Return the [x, y] coordinate for the center point of the cell that contains the specified text.  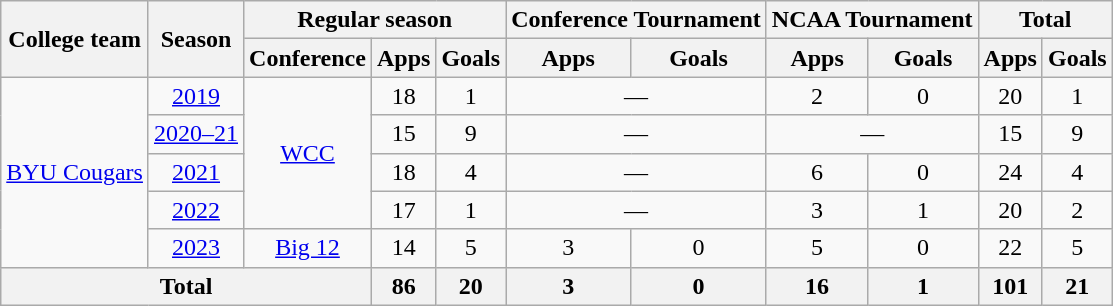
Season [196, 39]
Big 12 [308, 248]
6 [817, 172]
22 [1010, 248]
14 [403, 248]
17 [403, 210]
BYU Cougars [75, 172]
WCC [308, 153]
16 [817, 286]
Regular season [375, 20]
College team [75, 39]
24 [1010, 172]
2020–21 [196, 134]
NCAA Tournament [872, 20]
2023 [196, 248]
Conference [308, 58]
2019 [196, 96]
86 [403, 286]
2021 [196, 172]
21 [1077, 286]
2022 [196, 210]
Conference Tournament [636, 20]
101 [1010, 286]
